Determine the [x, y] coordinate at the center of the cell enclosing the given text.  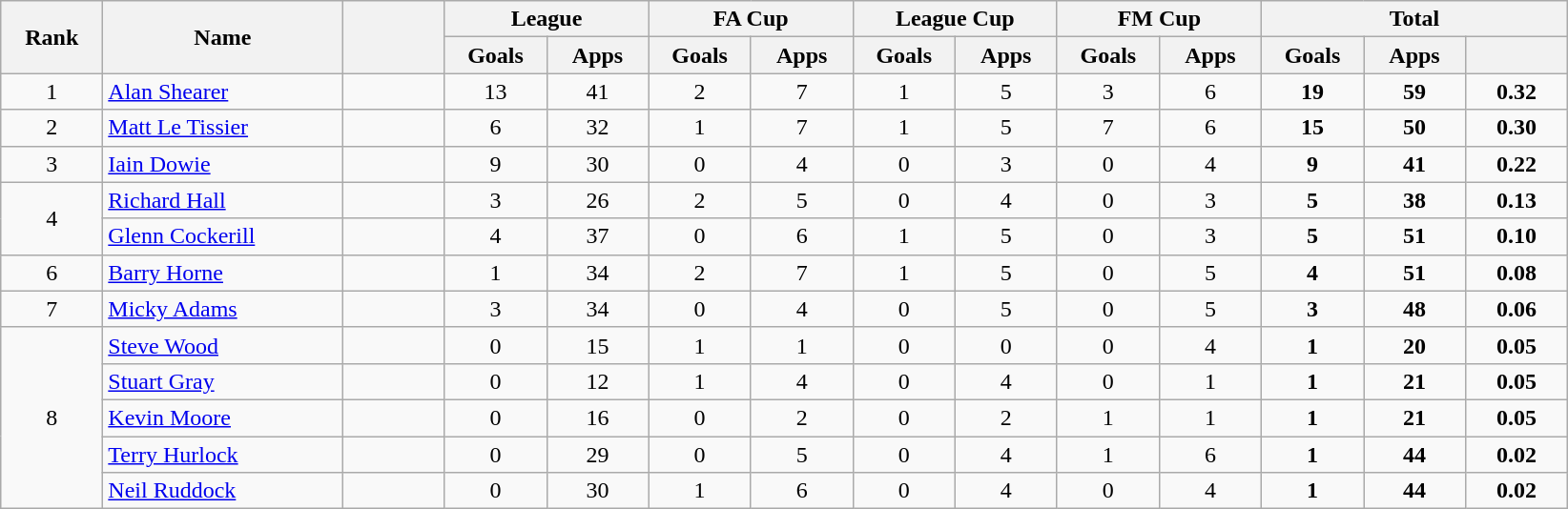
0.08 [1516, 273]
20 [1415, 345]
Name [223, 37]
29 [597, 455]
16 [597, 417]
0.13 [1516, 200]
FM Cup [1159, 19]
0.10 [1516, 236]
12 [597, 381]
Richard Hall [223, 200]
32 [597, 128]
0.32 [1516, 92]
Micky Adams [223, 309]
Barry Horne [223, 273]
League [547, 19]
8 [52, 417]
50 [1415, 128]
19 [1312, 92]
Glenn Cockerill [223, 236]
0.22 [1516, 164]
0.06 [1516, 309]
37 [597, 236]
48 [1415, 309]
Total [1413, 19]
League Cup [955, 19]
26 [597, 200]
Alan Shearer [223, 92]
Terry Hurlock [223, 455]
59 [1415, 92]
Steve Wood [223, 345]
38 [1415, 200]
13 [496, 92]
FA Cup [751, 19]
Kevin Moore [223, 417]
Rank [52, 37]
0.30 [1516, 128]
Neil Ruddock [223, 491]
Iain Dowie [223, 164]
Stuart Gray [223, 381]
Matt Le Tissier [223, 128]
